Return (x, y) of the center of cell containing provided text 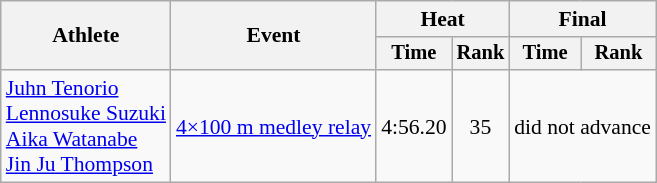
did not advance (582, 126)
Athlete (86, 36)
Event (274, 36)
Heat (442, 19)
4×100 m medley relay (274, 126)
Final (582, 19)
4:56.20 (414, 126)
Juhn TenorioLennosuke SuzukiAika WatanabeJin Ju Thompson (86, 126)
35 (481, 126)
